For the text-containing cell, return its midpoint in [X, Y] coordinate format. 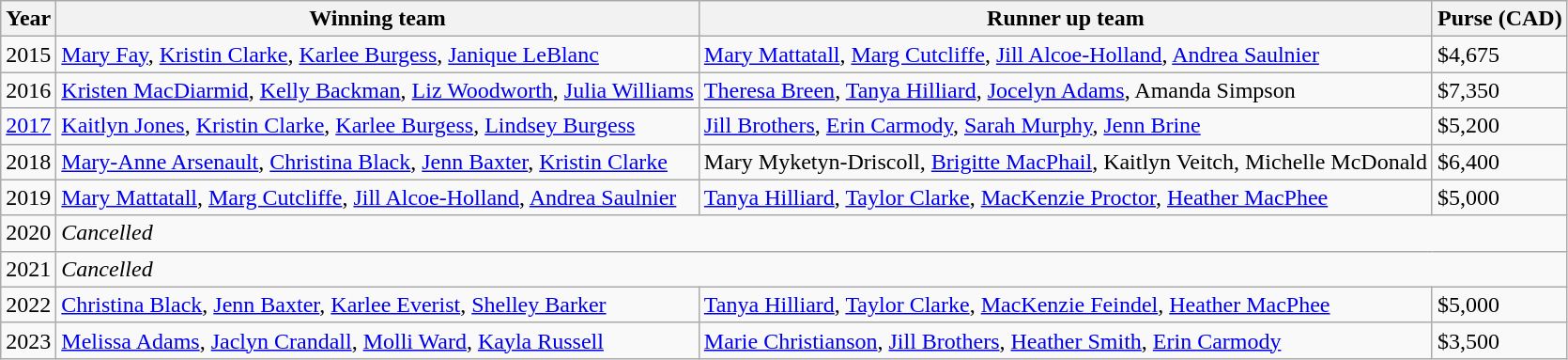
2022 [28, 305]
Mary-Anne Arsenault, Christina Black, Jenn Baxter, Kristin Clarke [377, 162]
Kristen MacDiarmid, Kelly Backman, Liz Woodworth, Julia Williams [377, 90]
Runner up team [1065, 19]
Purse (CAD) [1499, 19]
$7,350 [1499, 90]
2020 [28, 233]
Winning team [377, 19]
2017 [28, 126]
Tanya Hilliard, Taylor Clarke, MacKenzie Feindel, Heather MacPhee [1065, 305]
Year [28, 19]
2018 [28, 162]
2019 [28, 197]
Theresa Breen, Tanya Hilliard, Jocelyn Adams, Amanda Simpson [1065, 90]
Marie Christianson, Jill Brothers, Heather Smith, Erin Carmody [1065, 340]
2016 [28, 90]
Kaitlyn Jones, Kristin Clarke, Karlee Burgess, Lindsey Burgess [377, 126]
Mary Myketyn-Driscoll, Brigitte MacPhail, Kaitlyn Veitch, Michelle McDonald [1065, 162]
$4,675 [1499, 55]
Jill Brothers, Erin Carmody, Sarah Murphy, Jenn Brine [1065, 126]
$6,400 [1499, 162]
2015 [28, 55]
Mary Fay, Kristin Clarke, Karlee Burgess, Janique LeBlanc [377, 55]
Christina Black, Jenn Baxter, Karlee Everist, Shelley Barker [377, 305]
Melissa Adams, Jaclyn Crandall, Molli Ward, Kayla Russell [377, 340]
$3,500 [1499, 340]
2021 [28, 269]
Tanya Hilliard, Taylor Clarke, MacKenzie Proctor, Heather MacPhee [1065, 197]
2023 [28, 340]
$5,200 [1499, 126]
